Pinpoint the cell where the given text exists, returning its (x, y) midpoint coordinate. 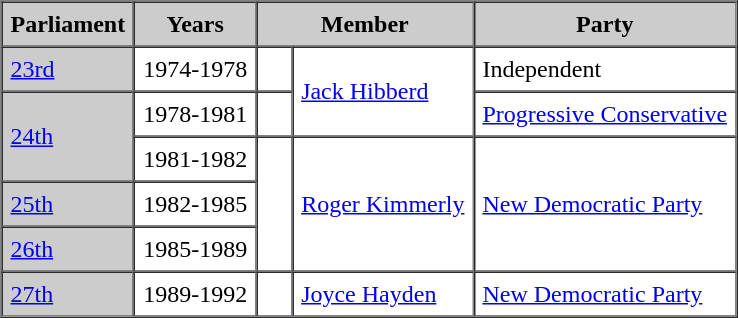
Member (364, 24)
Parliament (68, 24)
Progressive Conservative (604, 114)
25th (68, 204)
Jack Hibberd (382, 91)
Joyce Hayden (382, 294)
1989-1992 (195, 294)
23rd (68, 68)
Years (195, 24)
24th (68, 137)
1974-1978 (195, 68)
1982-1985 (195, 204)
1981-1982 (195, 158)
27th (68, 294)
26th (68, 248)
Party (604, 24)
Roger Kimmerly (382, 204)
1985-1989 (195, 248)
1978-1981 (195, 114)
Independent (604, 68)
